Return the [x, y] coordinate for the center point of the cell that contains the specified text.  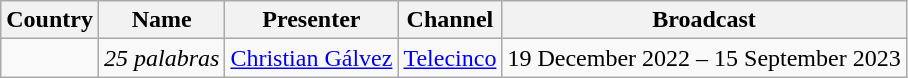
Telecinco [450, 58]
Christian Gálvez [312, 58]
Country [50, 20]
Name [161, 20]
19 December 2022 – 15 September 2023 [704, 58]
Broadcast [704, 20]
25 palabras [161, 58]
Presenter [312, 20]
Channel [450, 20]
